Identify which cell holds the provided text, then report its (X, Y) central coordinate. 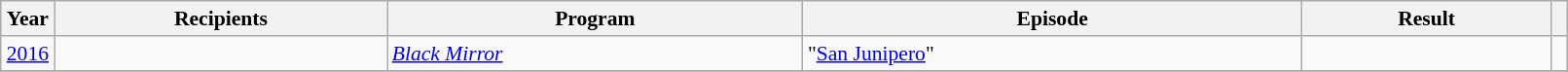
Episode (1053, 18)
"San Junipero" (1053, 54)
Program (596, 18)
Result (1426, 18)
Year (27, 18)
Recipients (221, 18)
Black Mirror (596, 54)
2016 (27, 54)
